Return the [X, Y] coordinate for the center point of the cell that contains the specified text.  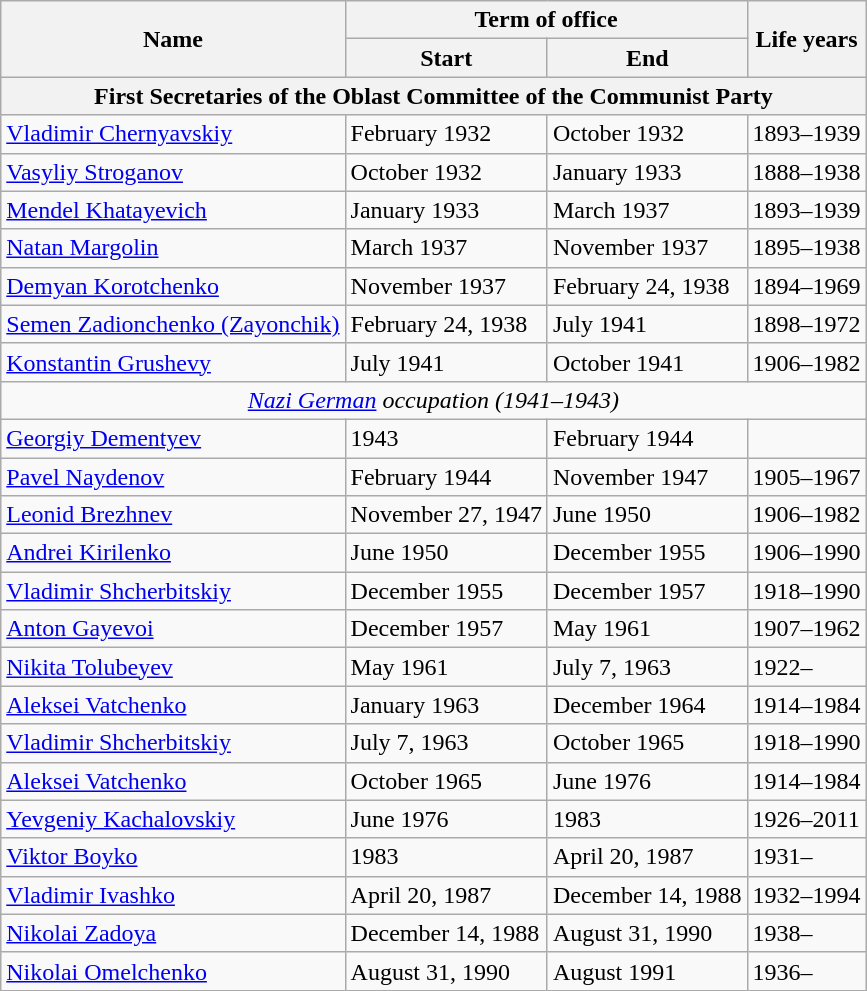
Life years [806, 39]
Nikita Tolubeyev [173, 667]
Term of office [546, 20]
1931– [806, 857]
Vladimir Chernyavskiy [173, 134]
October 1941 [647, 362]
February 1932 [446, 134]
August 1991 [647, 971]
Natan Margolin [173, 248]
Leonid Brezhnev [173, 515]
1894–1969 [806, 286]
Demyan Korotchenko [173, 286]
First Secretaries of the Oblast Committee of the Communist Party [434, 96]
1932–1994 [806, 895]
1936– [806, 971]
Nazi German occupation (1941–1943) [434, 400]
Name [173, 39]
Pavel Naydenov [173, 477]
1905–1967 [806, 477]
Konstantin Grushevy [173, 362]
End [647, 58]
1922– [806, 667]
1888–1938 [806, 172]
Anton Gayevoi [173, 629]
Viktor Boyko [173, 857]
December 1964 [647, 705]
Nikolai Zadoya [173, 933]
1895–1938 [806, 248]
Georgiy Dementyev [173, 438]
Mendel Khatayevich [173, 210]
1943 [446, 438]
Nikolai Omelchenko [173, 971]
1926–2011 [806, 819]
January 1963 [446, 705]
1898–1972 [806, 324]
1907–1962 [806, 629]
Vladimir Ivashko [173, 895]
Semen Zadionchenko (Zayonchik) [173, 324]
Vasyliy Stroganov [173, 172]
1938– [806, 933]
Andrei Kirilenko [173, 553]
November 27, 1947 [446, 515]
Yevgeniy Kachalovskiy [173, 819]
1906–1990 [806, 553]
November 1947 [647, 477]
Start [446, 58]
